Provide the [x, y] coordinate of the cell's center where the given text is located.  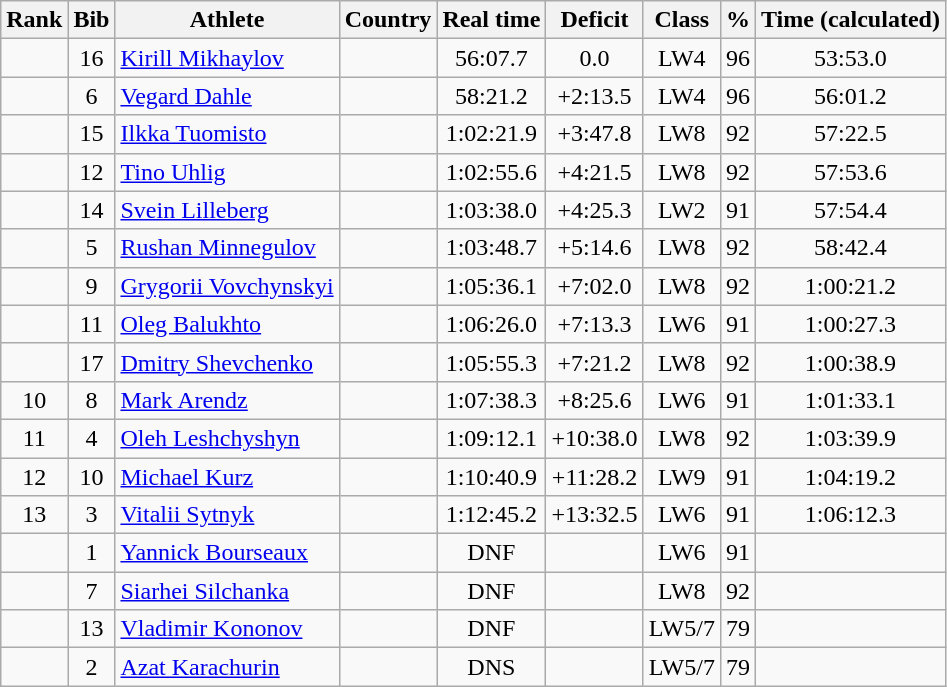
Rushan Minnegulov [227, 248]
LW9 [682, 477]
14 [92, 210]
16 [92, 58]
Dmitry Shevchenko [227, 362]
Vitalii Sytnyk [227, 515]
8 [92, 400]
Michael Kurz [227, 477]
2 [92, 667]
+8:25.6 [594, 400]
Yannick Bourseaux [227, 553]
Class [682, 20]
Time (calculated) [850, 20]
Kirill Mikhaylov [227, 58]
58:42.4 [850, 248]
1:05:36.1 [492, 286]
1:02:21.9 [492, 134]
57:53.6 [850, 172]
4 [92, 438]
1:04:19.2 [850, 477]
1:06:26.0 [492, 324]
+7:13.3 [594, 324]
Grygorii Vovchynskyi [227, 286]
+10:38.0 [594, 438]
56:07.7 [492, 58]
+3:47.8 [594, 134]
1:01:33.1 [850, 400]
+2:13.5 [594, 96]
Tino Uhlig [227, 172]
Oleh Leshchyshyn [227, 438]
LW2 [682, 210]
1:06:12.3 [850, 515]
1 [92, 553]
57:54.4 [850, 210]
1:05:55.3 [492, 362]
56:01.2 [850, 96]
17 [92, 362]
Siarhei Silchanka [227, 591]
+7:21.2 [594, 362]
+13:32.5 [594, 515]
Real time [492, 20]
3 [92, 515]
1:12:45.2 [492, 515]
1:03:38.0 [492, 210]
58:21.2 [492, 96]
6 [92, 96]
Rank [34, 20]
1:02:55.6 [492, 172]
1:03:48.7 [492, 248]
Deficit [594, 20]
7 [92, 591]
Mark Arendz [227, 400]
Bib [92, 20]
DNS [492, 667]
1:00:27.3 [850, 324]
% [738, 20]
Vegard Dahle [227, 96]
Country [388, 20]
Vladimir Kononov [227, 629]
Ilkka Tuomisto [227, 134]
53:53.0 [850, 58]
+11:28.2 [594, 477]
1:09:12.1 [492, 438]
Azat Karachurin [227, 667]
Athlete [227, 20]
Svein Lilleberg [227, 210]
+7:02.0 [594, 286]
1:00:21.2 [850, 286]
1:07:38.3 [492, 400]
0.0 [594, 58]
57:22.5 [850, 134]
1:00:38.9 [850, 362]
5 [92, 248]
+4:25.3 [594, 210]
1:10:40.9 [492, 477]
+4:21.5 [594, 172]
1:03:39.9 [850, 438]
+5:14.6 [594, 248]
15 [92, 134]
9 [92, 286]
Oleg Balukhto [227, 324]
